Capture the cell that displays the provided text and extract its [x, y] central coordinate. 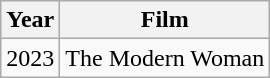
Year [30, 20]
2023 [30, 58]
The Modern Woman [165, 58]
Film [165, 20]
